Output the [X, Y] coordinate of the center of the cell containing the given text.  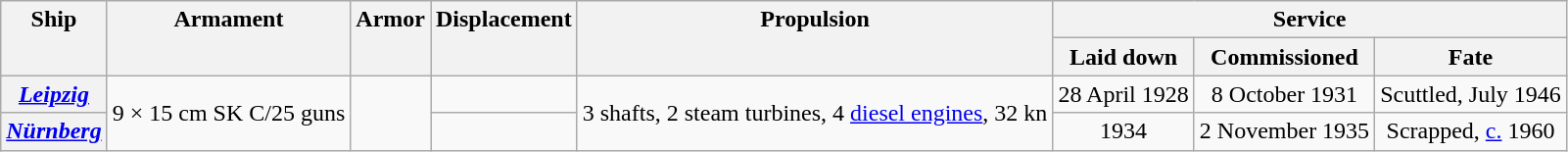
9 × 15 cm SK C/25 guns [229, 113]
Laid down [1123, 57]
Scrapped, c. 1960 [1471, 131]
Nürnberg [54, 131]
2 November 1935 [1284, 131]
3 shafts, 2 steam turbines, 4 diesel engines, 32 kn [815, 113]
28 April 1928 [1123, 94]
Leipzig [54, 94]
Ship [54, 38]
1934 [1123, 131]
Displacement [504, 38]
Armor [391, 38]
Scuttled, July 1946 [1471, 94]
Propulsion [815, 38]
8 October 1931 [1284, 94]
Armament [229, 38]
Service [1309, 20]
Fate [1471, 57]
Commissioned [1284, 57]
